Output the (x, y) coordinate of the center of the cell containing the given text.  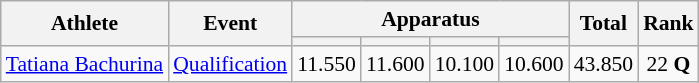
10.600 (534, 64)
Tatiana Bachurina (84, 64)
Apparatus (430, 19)
Athlete (84, 24)
Total (604, 24)
Qualification (230, 64)
Rank (668, 24)
11.600 (396, 64)
43.850 (604, 64)
10.100 (464, 64)
Event (230, 24)
11.550 (326, 64)
22 Q (668, 64)
